Identify which cell holds the provided text, then report its [x, y] central coordinate. 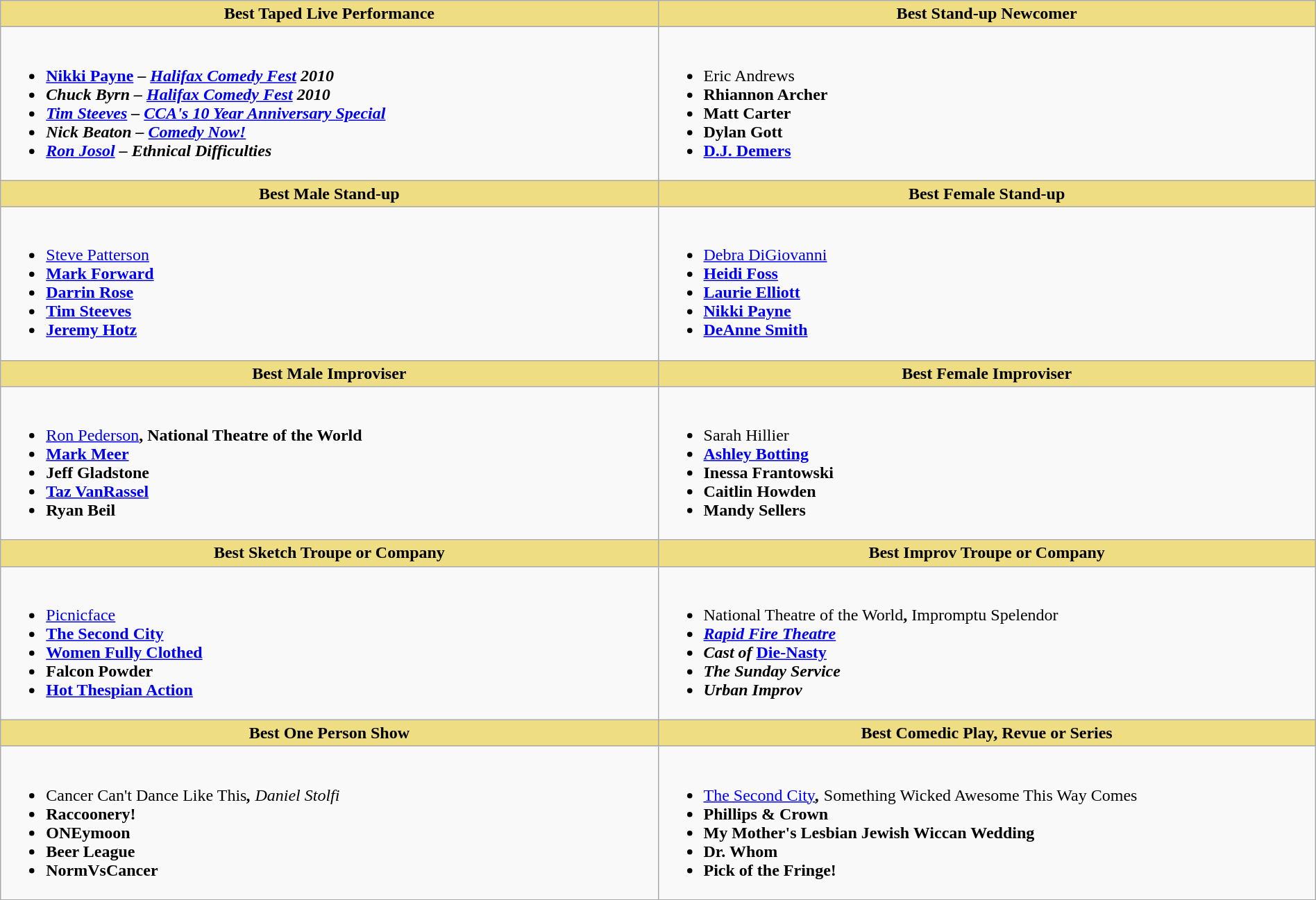
Best Female Improviser [987, 373]
Eric AndrewsRhiannon ArcherMatt CarterDylan GottD.J. Demers [987, 104]
Steve PattersonMark ForwardDarrin RoseTim SteevesJeremy Hotz [329, 283]
Best Sketch Troupe or Company [329, 553]
Best Comedic Play, Revue or Series [987, 733]
Ron Pederson, National Theatre of the WorldMark MeerJeff GladstoneTaz VanRasselRyan Beil [329, 464]
Best Male Improviser [329, 373]
PicnicfaceThe Second CityWomen Fully ClothedFalcon PowderHot Thespian Action [329, 643]
The Second City, Something Wicked Awesome This Way ComesPhillips & CrownMy Mother's Lesbian Jewish Wiccan WeddingDr. WhomPick of the Fringe! [987, 823]
Best Male Stand-up [329, 194]
Sarah HillierAshley BottingInessa FrantowskiCaitlin HowdenMandy Sellers [987, 464]
Best Improv Troupe or Company [987, 553]
Cancer Can't Dance Like This, Daniel StolfiRaccoonery!ONEymoonBeer LeagueNormVsCancer [329, 823]
Best Stand-up Newcomer [987, 14]
Debra DiGiovanniHeidi FossLaurie ElliottNikki PayneDeAnne Smith [987, 283]
Best Female Stand-up [987, 194]
Best One Person Show [329, 733]
Best Taped Live Performance [329, 14]
National Theatre of the World, Impromptu SpelendorRapid Fire TheatreCast of Die-NastyThe Sunday ServiceUrban Improv [987, 643]
